Return [x, y] of the center of cell containing provided text 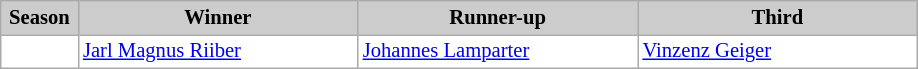
Vinzenz Geiger [778, 51]
Johannes Lamparter [498, 51]
Jarl Magnus Riiber [218, 51]
Winner [218, 17]
Runner-up [498, 17]
Third [778, 17]
Season [40, 17]
